Determine the (X, Y) coordinate at the center of the cell enclosing the given text.  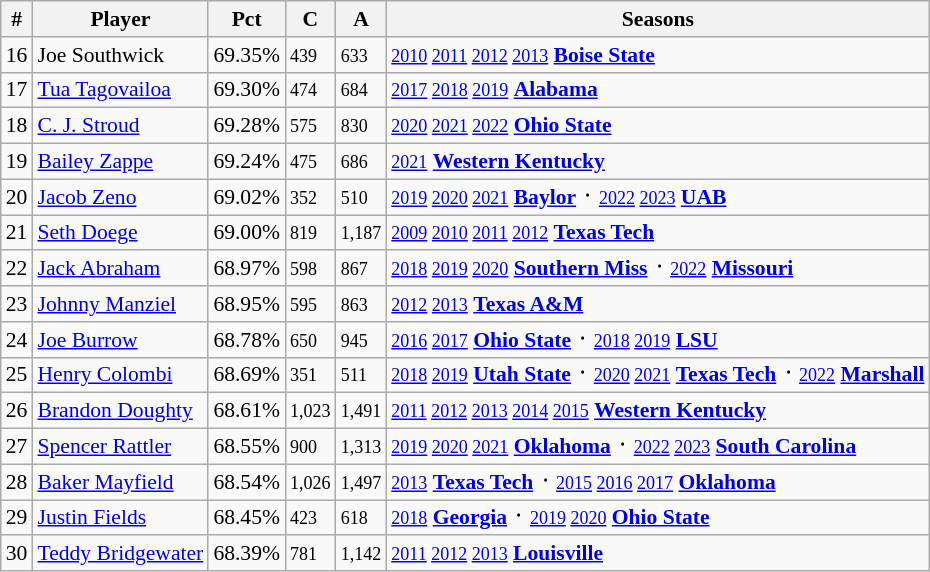
2020 2021 2022 Ohio State (658, 126)
2013 Texas Tech ᛫ 2015 2016 2017 Oklahoma (658, 482)
650 (310, 340)
618 (362, 518)
598 (310, 269)
819 (310, 233)
69.02% (246, 197)
Henry Colombi (120, 375)
22 (17, 269)
686 (362, 162)
945 (362, 340)
18 (17, 126)
68.69% (246, 375)
69.00% (246, 233)
Seasons (658, 19)
30 (17, 554)
69.28% (246, 126)
Joe Southwick (120, 55)
68.55% (246, 447)
863 (362, 304)
# (17, 19)
68.54% (246, 482)
68.97% (246, 269)
2012 2013 Texas A&M (658, 304)
19 (17, 162)
2016 2017 Ohio State ᛫ 2018 2019 LSU (658, 340)
830 (362, 126)
21 (17, 233)
Joe Burrow (120, 340)
2018 2019 2020 Southern Miss ᛫ 2022 Missouri (658, 269)
68.78% (246, 340)
1,491 (362, 411)
2019 2020 2021 Oklahoma ᛫ 2022 2023 South Carolina (658, 447)
68.45% (246, 518)
2018 Georgia ᛫ 2019 2020 Ohio State (658, 518)
510 (362, 197)
68.95% (246, 304)
16 (17, 55)
Jack Abraham (120, 269)
25 (17, 375)
511 (362, 375)
68.39% (246, 554)
Jacob Zeno (120, 197)
2010 2011 2012 2013 Boise State (658, 55)
23 (17, 304)
C (310, 19)
474 (310, 90)
781 (310, 554)
633 (362, 55)
2021 Western Kentucky (658, 162)
26 (17, 411)
351 (310, 375)
1,023 (310, 411)
Bailey Zappe (120, 162)
1,187 (362, 233)
2019 2020 2021 Baylor ᛫ 2022 2023 UAB (658, 197)
68.61% (246, 411)
1,313 (362, 447)
423 (310, 518)
29 (17, 518)
Spencer Rattler (120, 447)
17 (17, 90)
2009 2010 2011 2012 Texas Tech (658, 233)
439 (310, 55)
Tua Tagovailoa (120, 90)
Johnny Manziel (120, 304)
1,142 (362, 554)
352 (310, 197)
20 (17, 197)
Player (120, 19)
A (362, 19)
27 (17, 447)
1,497 (362, 482)
24 (17, 340)
69.35% (246, 55)
Baker Mayfield (120, 482)
595 (310, 304)
575 (310, 126)
867 (362, 269)
684 (362, 90)
Pct (246, 19)
69.30% (246, 90)
28 (17, 482)
C. J. Stroud (120, 126)
2017 2018 2019 Alabama (658, 90)
1,026 (310, 482)
Teddy Bridgewater (120, 554)
2011 2012 2013 2014 2015 Western Kentucky (658, 411)
Justin Fields (120, 518)
Seth Doege (120, 233)
475 (310, 162)
900 (310, 447)
2011 2012 2013 Louisville (658, 554)
Brandon Doughty (120, 411)
69.24% (246, 162)
2018 2019 Utah State ᛫ 2020 2021 Texas Tech ᛫ 2022 Marshall (658, 375)
